Determine the (X, Y) coordinate at the center of the cell enclosing the given text.  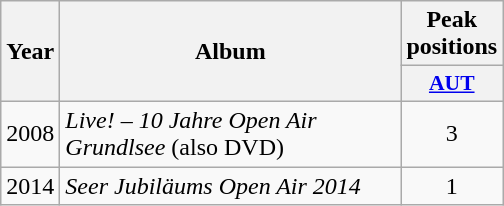
1 (452, 185)
Year (30, 52)
Seer Jubiläums Open Air 2014 (230, 185)
Live! – 10 Jahre Open Air Grundlsee (also DVD) (230, 134)
2008 (30, 134)
Peak positions (452, 34)
2014 (30, 185)
3 (452, 134)
Album (230, 52)
AUT (452, 84)
